Scan for the cell matching the given text and deliver its (x, y) coordinate at center. 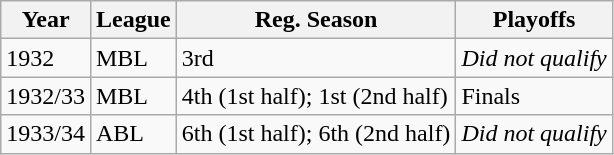
Finals (534, 96)
1933/34 (46, 134)
League (133, 20)
Year (46, 20)
1932 (46, 58)
1932/33 (46, 96)
4th (1st half); 1st (2nd half) (316, 96)
ABL (133, 134)
Playoffs (534, 20)
3rd (316, 58)
6th (1st half); 6th (2nd half) (316, 134)
Reg. Season (316, 20)
